Extract the [X, Y] coordinate from the center of the cell holding the provided text.  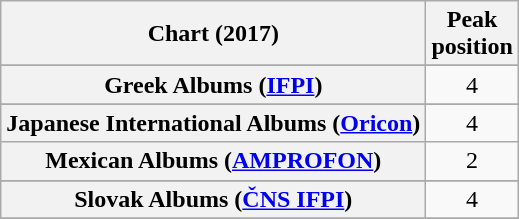
Chart (2017) [214, 34]
Greek Albums (IFPI) [214, 85]
Peakposition [472, 34]
Mexican Albums (AMPROFON) [214, 161]
2 [472, 161]
Japanese International Albums (Oricon) [214, 123]
Slovak Albums (ČNS IFPI) [214, 199]
